Return the [X, Y] coordinate for the center point of the cell that contains the specified text.  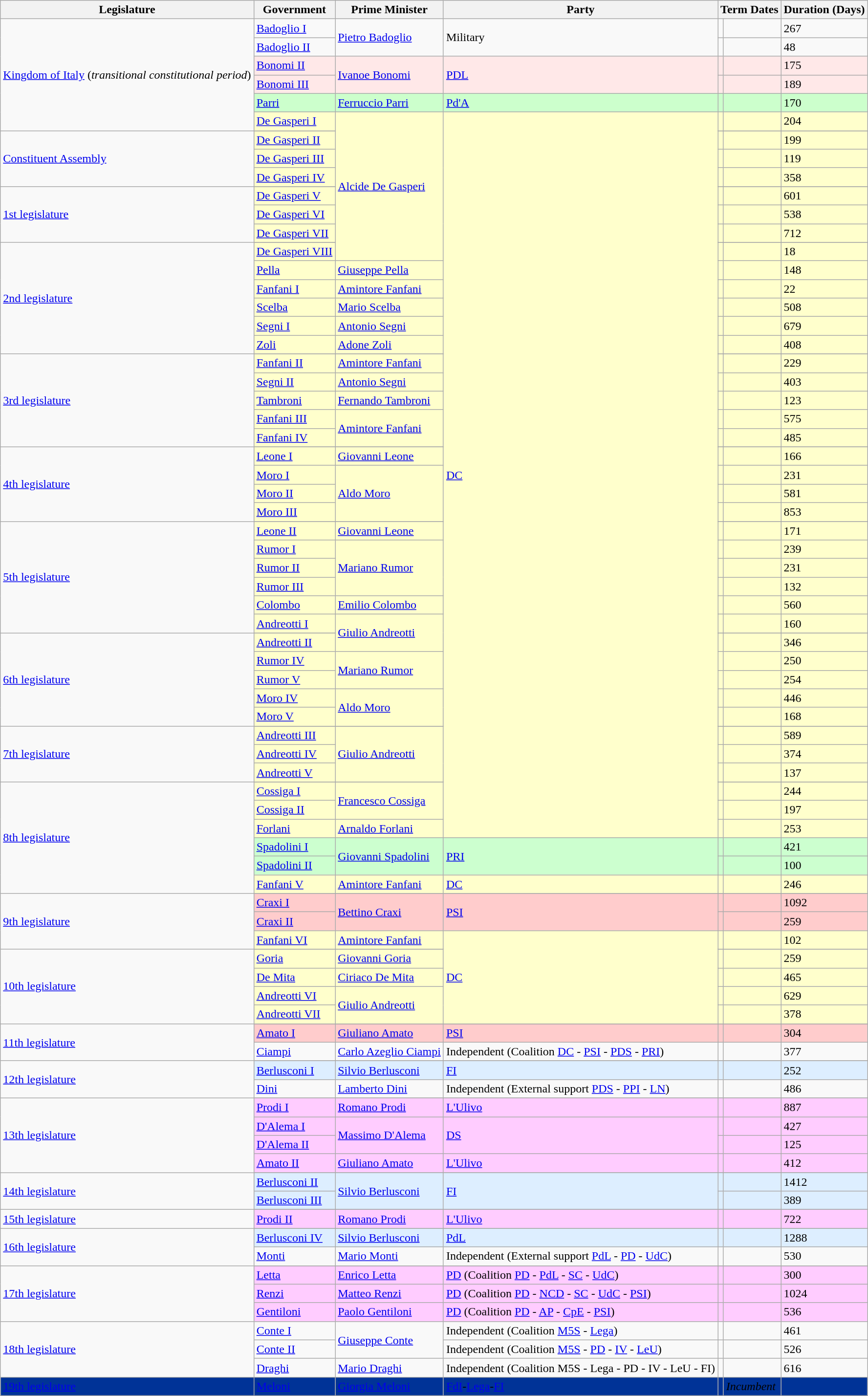
Mario Scelba [390, 307]
189 [824, 84]
De Gasperi VIII [294, 252]
Moro IV [294, 698]
589 [824, 735]
171 [824, 530]
175 [824, 65]
Pd'A [581, 103]
166 [824, 456]
Fanfani VI [294, 940]
Segni II [294, 382]
D'Alema II [294, 1145]
Andreotti V [294, 772]
Rumor II [294, 568]
Emilio Colombo [390, 605]
Draghi [294, 1368]
Government [294, 10]
125 [824, 1145]
508 [824, 307]
229 [824, 363]
Independent (Coalition M5S - PD - IV - LeU) [581, 1349]
Legislature [127, 10]
Pietro Badoglio [390, 38]
486 [824, 1089]
Enrico Letta [390, 1275]
575 [824, 419]
Berlusconi IV [294, 1238]
1024 [824, 1293]
722 [824, 1219]
Gentiloni [294, 1312]
199 [824, 140]
252 [824, 1070]
853 [824, 512]
Conte I [294, 1331]
13th legislature [127, 1135]
Andreotti VII [294, 1014]
9th legislature [127, 921]
123 [824, 400]
679 [824, 326]
132 [824, 587]
629 [824, 996]
Independent (Coalition M5S - Lega) [581, 1331]
204 [824, 121]
Badoglio II [294, 47]
11th legislature [127, 1042]
378 [824, 1014]
De Gasperi IV [294, 177]
Giovanni Goria [390, 959]
3rd legislature [127, 400]
300 [824, 1275]
Meloni [294, 1386]
Zoli [294, 345]
PRI [581, 856]
Ivanoe Bonomi [390, 75]
19th legislature [127, 1386]
197 [824, 809]
Letta [294, 1275]
601 [824, 196]
14th legislature [127, 1191]
Term Dates [750, 10]
304 [824, 1033]
581 [824, 493]
Ciriaco De Mita [390, 977]
119 [824, 158]
244 [824, 791]
Craxi I [294, 903]
2nd legislature [127, 298]
412 [824, 1163]
100 [824, 866]
Rumor III [294, 587]
Party [581, 10]
Amato I [294, 1033]
Moro III [294, 512]
Ciampi [294, 1051]
102 [824, 940]
358 [824, 177]
4th legislature [127, 484]
Berlusconi II [294, 1182]
616 [824, 1368]
526 [824, 1349]
16th legislature [127, 1247]
Mario Draghi [390, 1368]
Fernando Tambroni [390, 400]
Leone I [294, 456]
137 [824, 772]
Fanfani IV [294, 437]
Giuseppe Pella [390, 270]
712 [824, 233]
Craxi II [294, 921]
Parri [294, 103]
374 [824, 754]
Andreotti VI [294, 996]
PdL [581, 1238]
408 [824, 345]
Badoglio I [294, 28]
254 [824, 679]
Renzi [294, 1293]
Mario Monti [390, 1256]
Tambroni [294, 400]
Prodi I [294, 1107]
48 [824, 47]
267 [824, 28]
D'Alema I [294, 1126]
465 [824, 977]
Dini [294, 1089]
DS [581, 1135]
446 [824, 698]
Carlo Azeglio Ciampi [390, 1051]
De Gasperi VI [294, 214]
Independent (External support PdL - PD - UdC) [581, 1256]
Bonomi II [294, 65]
1092 [824, 903]
377 [824, 1051]
De Mita [294, 977]
Forlani [294, 829]
170 [824, 103]
Arnaldo Forlani [390, 829]
18 [824, 252]
1288 [824, 1238]
1412 [824, 1182]
Rumor I [294, 549]
239 [824, 549]
250 [824, 661]
Prodi II [294, 1219]
Andreotti I [294, 624]
Bonomi III [294, 84]
Andreotti II [294, 642]
Rumor V [294, 679]
168 [824, 717]
Cossiga I [294, 791]
Pella [294, 270]
Massimo D'Alema [390, 1135]
Independent (External support PDS - PPI - LN) [581, 1089]
Prime Minister [390, 10]
389 [824, 1200]
Giuseppe Conte [390, 1340]
PD (Coalition PD - PdL - SC - UdC) [581, 1275]
De Gasperi II [294, 140]
Military [581, 38]
18th legislature [127, 1349]
17th legislature [127, 1293]
Ferruccio Parri [390, 103]
15th legislature [127, 1219]
Lamberto Dini [390, 1089]
De Gasperi V [294, 196]
530 [824, 1256]
Berlusconi I [294, 1070]
Independent (Coalition DC - PSI - PDS - PRI) [581, 1051]
PDL [581, 75]
22 [824, 289]
Moro I [294, 475]
253 [824, 829]
Monti [294, 1256]
Moro V [294, 717]
12th legislature [127, 1079]
Moro II [294, 493]
Andreotti III [294, 735]
Kingdom of Italy (transitional constitutional period) [127, 75]
Cossiga II [294, 809]
346 [824, 642]
560 [824, 605]
246 [824, 884]
7th legislature [127, 754]
Giovanni Spadolini [390, 856]
Matteo Renzi [390, 1293]
1st legislature [127, 214]
Incumbent [752, 1386]
De Gasperi III [294, 158]
5th legislature [127, 577]
De Gasperi VII [294, 233]
Amato II [294, 1163]
Goria [294, 959]
FdI-Lega-FI [581, 1386]
Alcide De Gasperi [390, 186]
Independent (Coalition M5S - Lega - PD - IV - LeU - FI) [581, 1368]
403 [824, 382]
Colombo [294, 605]
Fanfani V [294, 884]
Leone II [294, 530]
De Gasperi I [294, 121]
Fanfani III [294, 419]
148 [824, 270]
PD (Coalition PD - AP - CpE - PSI) [581, 1312]
Scelba [294, 307]
Segni I [294, 326]
6th legislature [127, 679]
Bettino Craxi [390, 912]
538 [824, 214]
485 [824, 437]
427 [824, 1126]
Fanfani I [294, 289]
160 [824, 624]
Francesco Cossiga [390, 800]
Spadolini I [294, 847]
Duration (Days) [824, 10]
Spadolini II [294, 866]
Andreotti IV [294, 754]
8th legislature [127, 837]
Conte II [294, 1349]
Giorgia Meloni [390, 1386]
Berlusconi III [294, 1200]
Fanfani II [294, 363]
Adone Zoli [390, 345]
10th legislature [127, 986]
Constituent Assembly [127, 158]
887 [824, 1107]
PD (Coalition PD - NCD - SC - UdC - PSI) [581, 1293]
Rumor IV [294, 661]
421 [824, 847]
536 [824, 1312]
Paolo Gentiloni [390, 1312]
461 [824, 1331]
